Pinpoint the cell where the given text exists, returning its [x, y] midpoint coordinate. 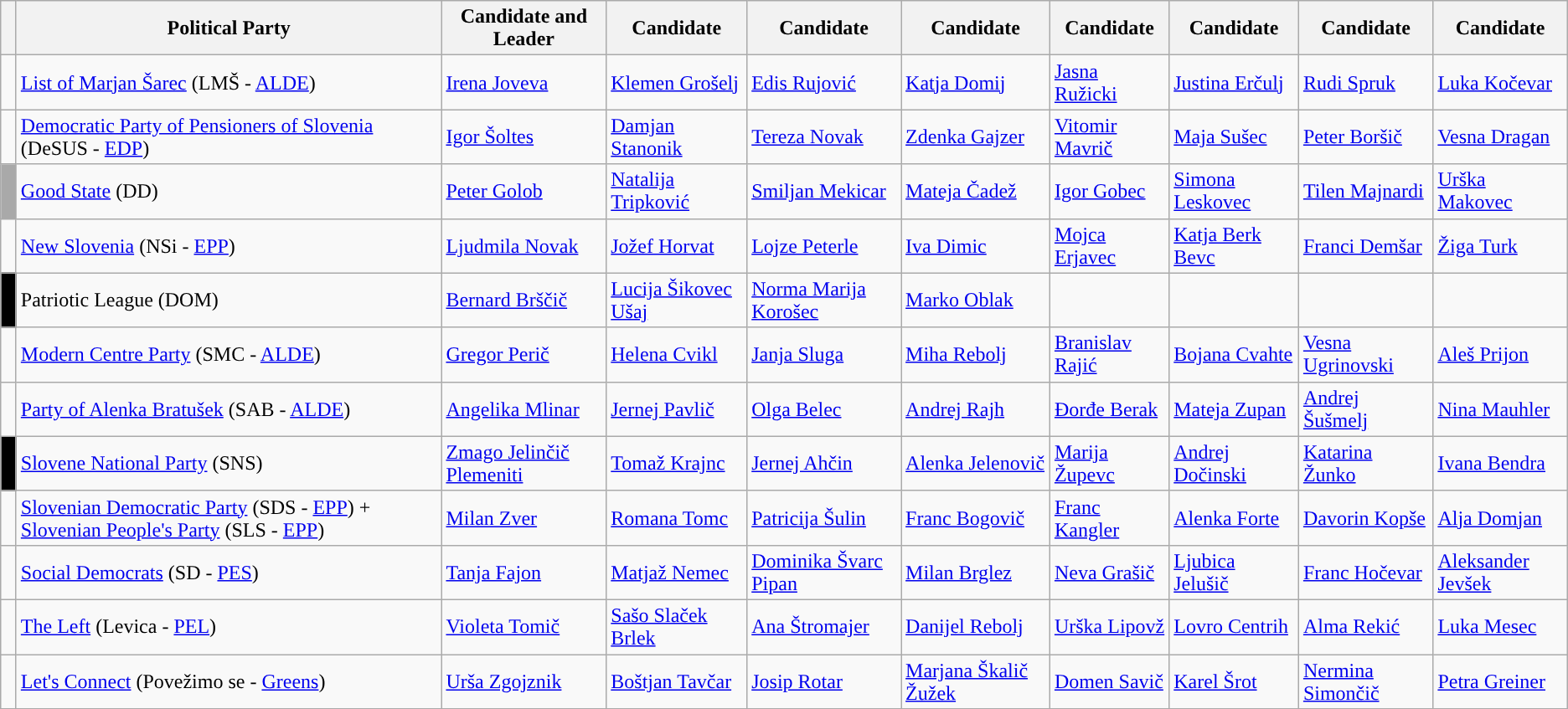
Katja Domij [976, 82]
Franc Bogovič [976, 517]
Ana Štromajer [824, 626]
Iva Dimic [976, 246]
Boštjan Tavčar [677, 681]
Justina Erčulj [1235, 82]
Vesna Ugrinovski [1365, 355]
Smiljan Mekicar [824, 191]
Franc Kangler [1109, 517]
Andrej Šušmelj [1365, 408]
Slovene National Party (SNS) [229, 464]
Alenka Forte [1235, 517]
Igor Šoltes [524, 137]
Tanja Fajon [524, 573]
Marjana Škalič Žužek [976, 681]
Klemen Grošelj [677, 82]
Angelika Mlinar [524, 408]
Nina Mauhler [1500, 408]
Alma Rekić [1365, 626]
Branislav Rajić [1109, 355]
Nermina Simončič [1365, 681]
Peter Boršič [1365, 137]
Miha Rebolj [976, 355]
Edis Rujović [824, 82]
Mateja Zupan [1235, 408]
Mateja Čadež [976, 191]
The Left (Levica - PEL) [229, 626]
Tereza Novak [824, 137]
Domen Savič [1109, 681]
Rudi Spruk [1365, 82]
Good State (DD) [229, 191]
Danijel Rebolj [976, 626]
Romana Tomc [677, 517]
Luka Kočevar [1500, 82]
Urša Zgojznik [524, 681]
Milan Brglez [976, 573]
Slovenian Democratic Party (SDS - EPP) + Slovenian People's Party (SLS - EPP) [229, 517]
Urška Lipovž [1109, 626]
Damjan Stanonik [677, 137]
Bojana Cvahte [1235, 355]
Modern Centre Party (SMC - ALDE) [229, 355]
Irena Joveva [524, 82]
Marija Župevc [1109, 464]
Norma Marija Korošec [824, 300]
Katja Berk Bevc [1235, 246]
Vesna Dragan [1500, 137]
Milan Zver [524, 517]
New Slovenia (NSi - EPP) [229, 246]
Andrej Rajh [976, 408]
Maja Sušec [1235, 137]
Lucija Šikovec Ušaj [677, 300]
Lojze Peterle [824, 246]
Jasna Ružicki [1109, 82]
Ivana Bendra [1500, 464]
Olga Belec [824, 408]
Matjaž Nemec [677, 573]
Let's Connect (Povežimo se - Greens) [229, 681]
Neva Grašič [1109, 573]
Candidate and Leader [524, 28]
Democratic Party of Pensioners of Slovenia (DeSUS - EDP) [229, 137]
Zdenka Gajzer [976, 137]
Jernej Pavlič [677, 408]
Party of Alenka Bratušek (SAB - ALDE) [229, 408]
Davorin Kopše [1365, 517]
Political Party [229, 28]
Franci Demšar [1365, 246]
Alja Domjan [1500, 517]
Tomaž Krajnc [677, 464]
Franc Hočevar [1365, 573]
Katarina Žunko [1365, 464]
Ljudmila Novak [524, 246]
Luka Mesec [1500, 626]
Alenka Jelenovič [976, 464]
Urška Makovec [1500, 191]
Petra Greiner [1500, 681]
Igor Gobec [1109, 191]
Vitomir Mavrič [1109, 137]
Dominika Švarc Pipan [824, 573]
Lovro Centrih [1235, 626]
Aleksander Jevšek [1500, 573]
Jožef Horvat [677, 246]
Patricija Šulin [824, 517]
Patriotic League (DOM) [229, 300]
Jernej Ahčin [824, 464]
Janja Sluga [824, 355]
Marko Oblak [976, 300]
Bernard Brščič [524, 300]
Tilen Majnardi [1365, 191]
Gregor Perič [524, 355]
Aleš Prijon [1500, 355]
Josip Rotar [824, 681]
Simona Leskovec [1235, 191]
Helena Cvikl [677, 355]
Mojca Erjavec [1109, 246]
Natalija Tripković [677, 191]
Andrej Dočinski [1235, 464]
Social Democrats (SD - PES) [229, 573]
Žiga Turk [1500, 246]
Zmago Jelinčič Plemeniti [524, 464]
Đorđe Berak [1109, 408]
Sašo Slaček Brlek [677, 626]
List of Marjan Šarec (LMŠ - ALDE) [229, 82]
Peter Golob [524, 191]
Ljubica Jelušič [1235, 573]
Violeta Tomič [524, 626]
Karel Šrot [1235, 681]
